From the cell containing the given text, extract its center point as [x, y] coordinate. 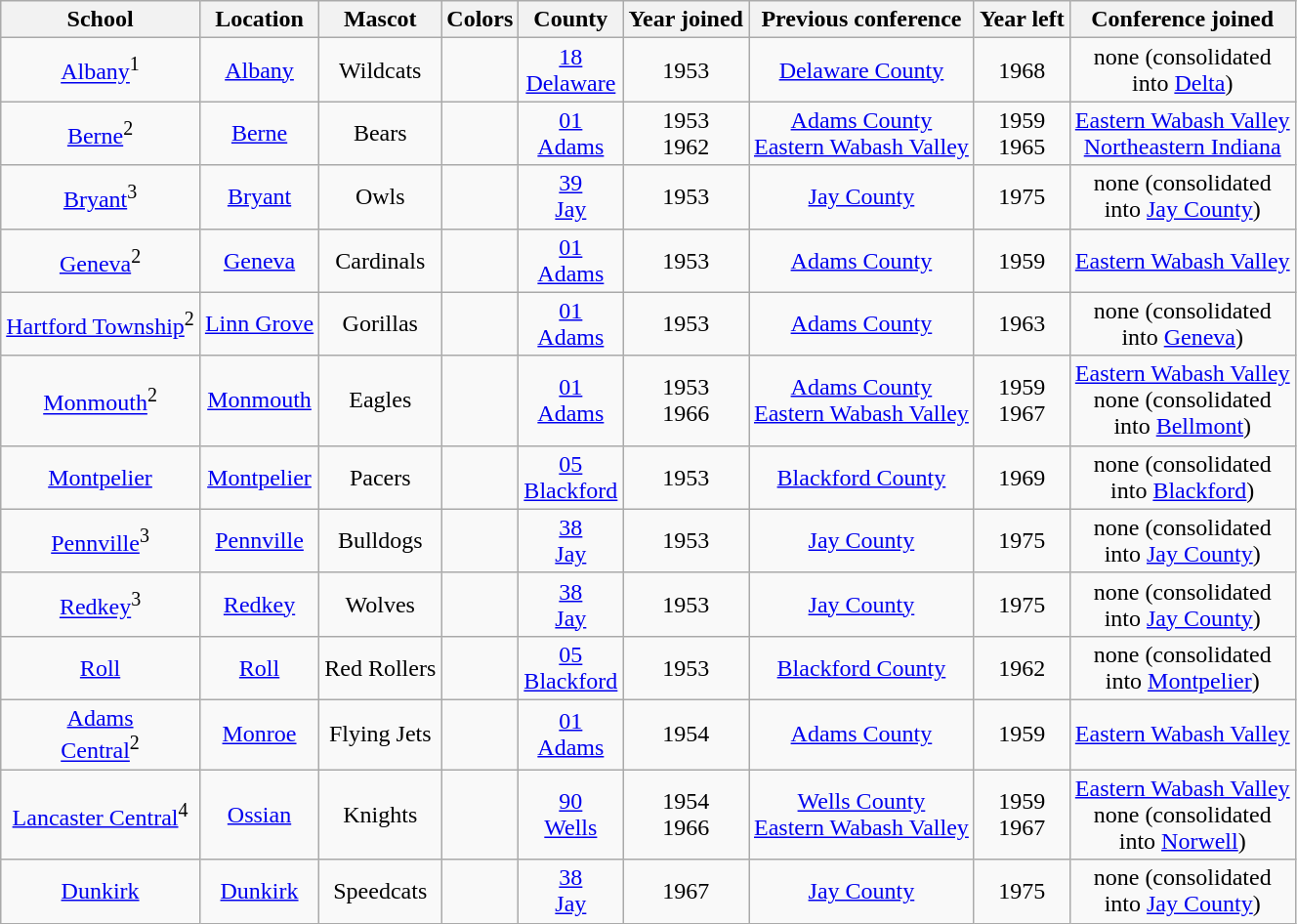
Geneva [259, 260]
Pennville [259, 541]
Berne [259, 133]
Redkey3 [101, 604]
none (consolidatedinto Geneva) [1182, 324]
Previous conference [861, 20]
Delaware County [861, 70]
Geneva2 [101, 260]
Eastern Wabash ValleyNortheastern Indiana [1182, 133]
Eastern Wabash Valleynone (consolidatedinto Bellmont) [1182, 400]
Pacers [381, 477]
1967 [686, 891]
Ossian [259, 815]
Wolves [381, 604]
Year left [1022, 20]
Conference joined [1182, 20]
Bulldogs [381, 541]
Flying Jets [381, 735]
Linn Grove [259, 324]
39 Jay [570, 197]
Location [259, 20]
Pennville3 [101, 541]
none (consolidatedinto Delta) [1182, 70]
Bears [381, 133]
19531962 [686, 133]
Eagles [381, 400]
Albany [259, 70]
School [101, 20]
18 Delaware [570, 70]
Cardinals [381, 260]
19541966 [686, 815]
none (consolidatedinto Montpelier) [1182, 668]
Redkey [259, 604]
Wildcats [381, 70]
Bryant3 [101, 197]
none (consolidated into Blackford) [1182, 477]
1968 [1022, 70]
19591965 [1022, 133]
Colors [481, 20]
Hartford Township2 [101, 324]
1962 [1022, 668]
Monroe [259, 735]
Monmouth [259, 400]
Adams Central2 [101, 735]
Monmouth2 [101, 400]
County [570, 20]
1969 [1022, 477]
90 Wells [570, 815]
Mascot [381, 20]
Owls [381, 197]
Bryant [259, 197]
Albany1 [101, 70]
Eastern Wabash Valleynone (consolidatedinto Norwell) [1182, 815]
Gorillas [381, 324]
Wells CountyEastern Wabash Valley [861, 815]
Berne2 [101, 133]
19531966 [686, 400]
1954 [686, 735]
1963 [1022, 324]
Knights [381, 815]
Lancaster Central4 [101, 815]
Speedcats [381, 891]
Red Rollers [381, 668]
Year joined [686, 20]
